Provide the (X, Y) coordinate of the cell's center where the given text is located.  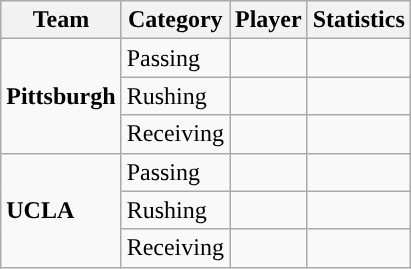
UCLA (61, 210)
Team (61, 20)
Player (269, 20)
Pittsburgh (61, 96)
Statistics (358, 20)
Category (175, 20)
